Output the [x, y] coordinate of the center of the cell containing the given text.  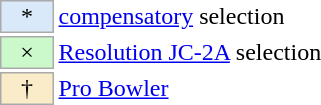
* [27, 16]
† [27, 88]
× [27, 52]
